Find where the given text appears and provide that cell's center as (x, y) coordinate. 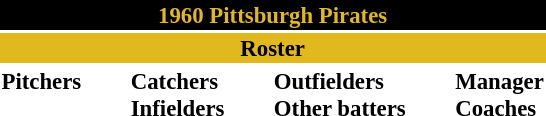
1960 Pittsburgh Pirates (272, 15)
Roster (272, 48)
